From the cell containing the given text, extract its center point as [X, Y] coordinate. 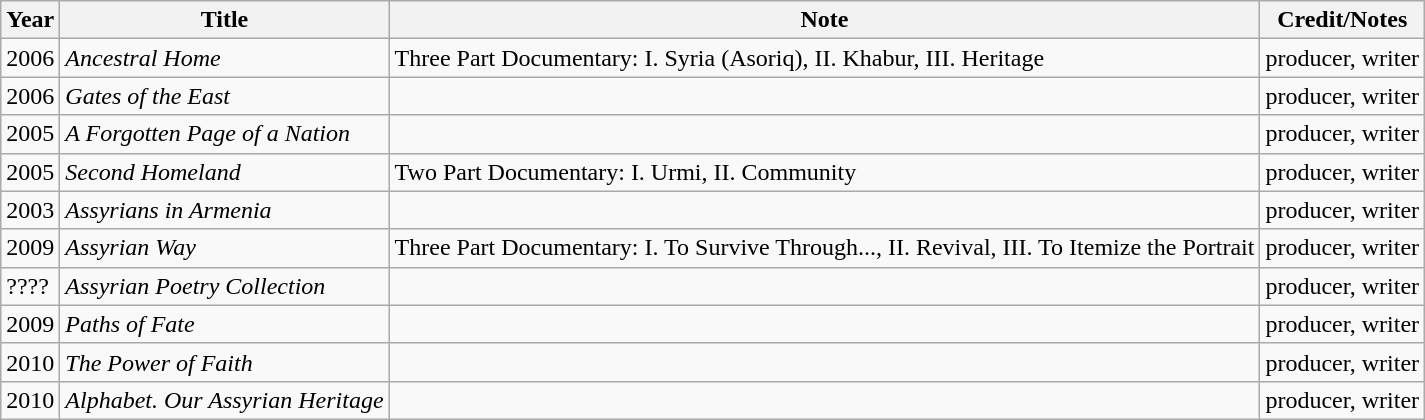
Two Part Documentary: I. Urmi, II. Community [824, 172]
Credit/Notes [1342, 20]
A Forgotten Page of a Nation [224, 134]
Three Part Documentary: I. To Survive Through..., II. Revival, III. To Itemize the Portrait [824, 248]
Title [224, 20]
???? [30, 286]
Ancestral Home [224, 58]
The Power of Faith [224, 362]
Assyrians in Armenia [224, 210]
Note [824, 20]
Three Part Documentary: I. Syria (Asoriq), II. Khabur, III. Heritage [824, 58]
2003 [30, 210]
Alphabet. Our Assyrian Heritage [224, 400]
Paths of Fate [224, 324]
Year [30, 20]
Assyrian Way [224, 248]
Second Homeland [224, 172]
Gates of the East [224, 96]
Assyrian Poetry Collection [224, 286]
